Pinpoint the cell where the given text exists, returning its [x, y] midpoint coordinate. 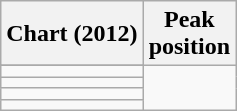
Peakposition [189, 34]
Chart (2012) [72, 34]
